Scan for the cell matching the given text and deliver its (x, y) coordinate at center. 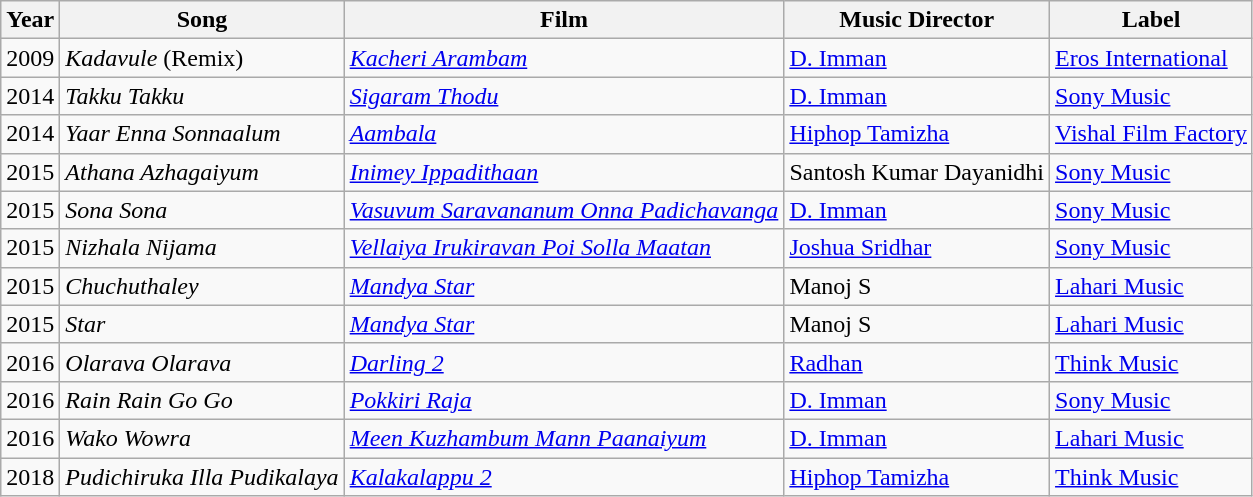
Nizhala Nijama (202, 248)
Star (202, 324)
Label (1152, 20)
Sona Sona (202, 210)
Kacheri Arambam (564, 58)
Eros International (1152, 58)
Film (564, 20)
Vasuvum Saravananum Onna Padichavanga (564, 210)
Kadavule (Remix) (202, 58)
Year (30, 20)
Takku Takku (202, 96)
Joshua Sridhar (917, 248)
Sigaram Thodu (564, 96)
Inimey Ippadithaan (564, 172)
Meen Kuzhambum Mann Paanaiyum (564, 438)
Yaar Enna Sonnaalum (202, 134)
Wako Wowra (202, 438)
2018 (30, 477)
Vishal Film Factory (1152, 134)
Aambala (564, 134)
Kalakalappu 2 (564, 477)
Santosh Kumar Dayanidhi (917, 172)
Pudichiruka Illa Pudikalaya (202, 477)
2009 (30, 58)
Pokkiri Raja (564, 400)
Music Director (917, 20)
Song (202, 20)
Vellaiya Irukiravan Poi Solla Maatan (564, 248)
Chuchuthaley (202, 286)
Rain Rain Go Go (202, 400)
Olarava Olarava (202, 362)
Athana Azhagaiyum (202, 172)
Darling 2 (564, 362)
Radhan (917, 362)
